Locate the cell with the specified text and output its (x, y) center coordinate. 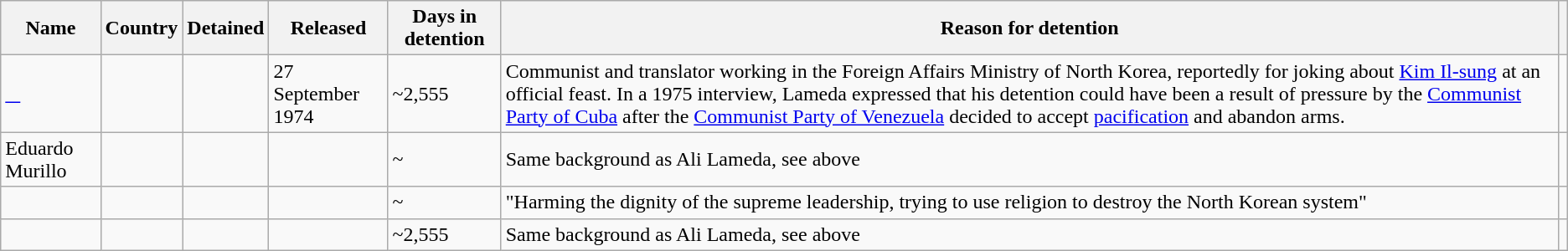
Detained (226, 28)
⠀ (50, 94)
Days in detention (444, 28)
Reason for detention (1029, 28)
Eduardo Murillo (50, 159)
27 September 1974 (328, 94)
Released (328, 28)
Name (50, 28)
"Harming the dignity of the supreme leadership, trying to use religion to destroy the North Korean system" (1029, 202)
Country (142, 28)
